Locate the cell with the specified text and output its [x, y] center coordinate. 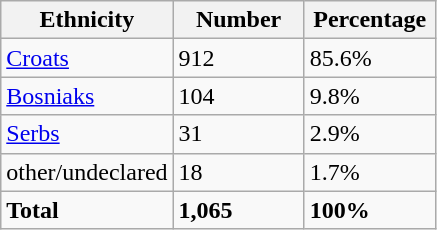
Percentage [370, 20]
31 [238, 134]
1.7% [370, 172]
1,065 [238, 210]
other/undeclared [87, 172]
85.6% [370, 58]
912 [238, 58]
Number [238, 20]
9.8% [370, 96]
100% [370, 210]
Total [87, 210]
104 [238, 96]
18 [238, 172]
2.9% [370, 134]
Croats [87, 58]
Ethnicity [87, 20]
Bosniaks [87, 96]
Serbs [87, 134]
